Return the [x, y] coordinate for the center point of the cell that contains the specified text.  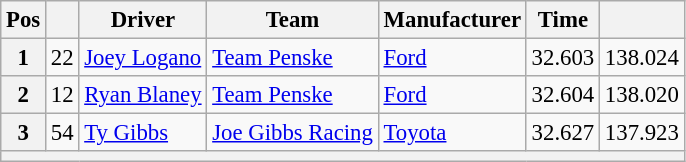
12 [62, 95]
Pos [24, 20]
2 [24, 95]
Toyota [452, 133]
Ty Gibbs [143, 133]
32.603 [562, 58]
22 [62, 58]
Joe Gibbs Racing [292, 133]
138.024 [642, 58]
3 [24, 133]
32.627 [562, 133]
54 [62, 133]
137.923 [642, 133]
Driver [143, 20]
138.020 [642, 95]
32.604 [562, 95]
1 [24, 58]
Time [562, 20]
Joey Logano [143, 58]
Team [292, 20]
Ryan Blaney [143, 95]
Manufacturer [452, 20]
